Locate the cell with the specified text and output its [x, y] center coordinate. 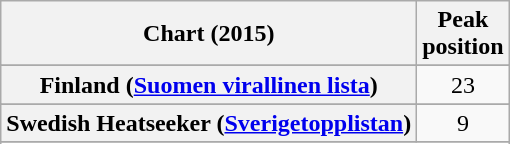
9 [463, 123]
Chart (2015) [209, 34]
Peakposition [463, 34]
Swedish Heatseeker (Sverigetopplistan) [209, 123]
23 [463, 85]
Finland (Suomen virallinen lista) [209, 85]
